Search for the cell housing the specified text and yield its [x, y] center coordinate. 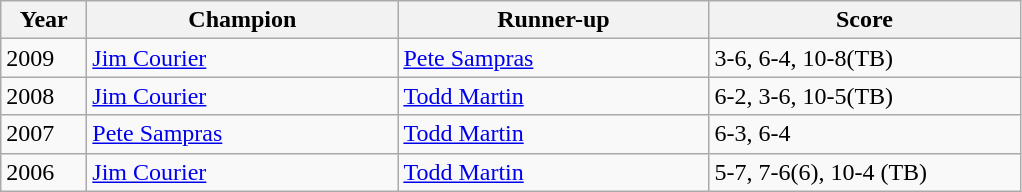
2009 [44, 58]
2007 [44, 134]
Year [44, 20]
2006 [44, 172]
Score [864, 20]
6-2, 3-6, 10-5(TB) [864, 96]
Champion [242, 20]
5-7, 7-6(6), 10-4 (TB) [864, 172]
2008 [44, 96]
3-6, 6-4, 10-8(TB) [864, 58]
6-3, 6-4 [864, 134]
Runner-up [554, 20]
